Return the [x, y] coordinate for the center point of the cell that contains the specified text.  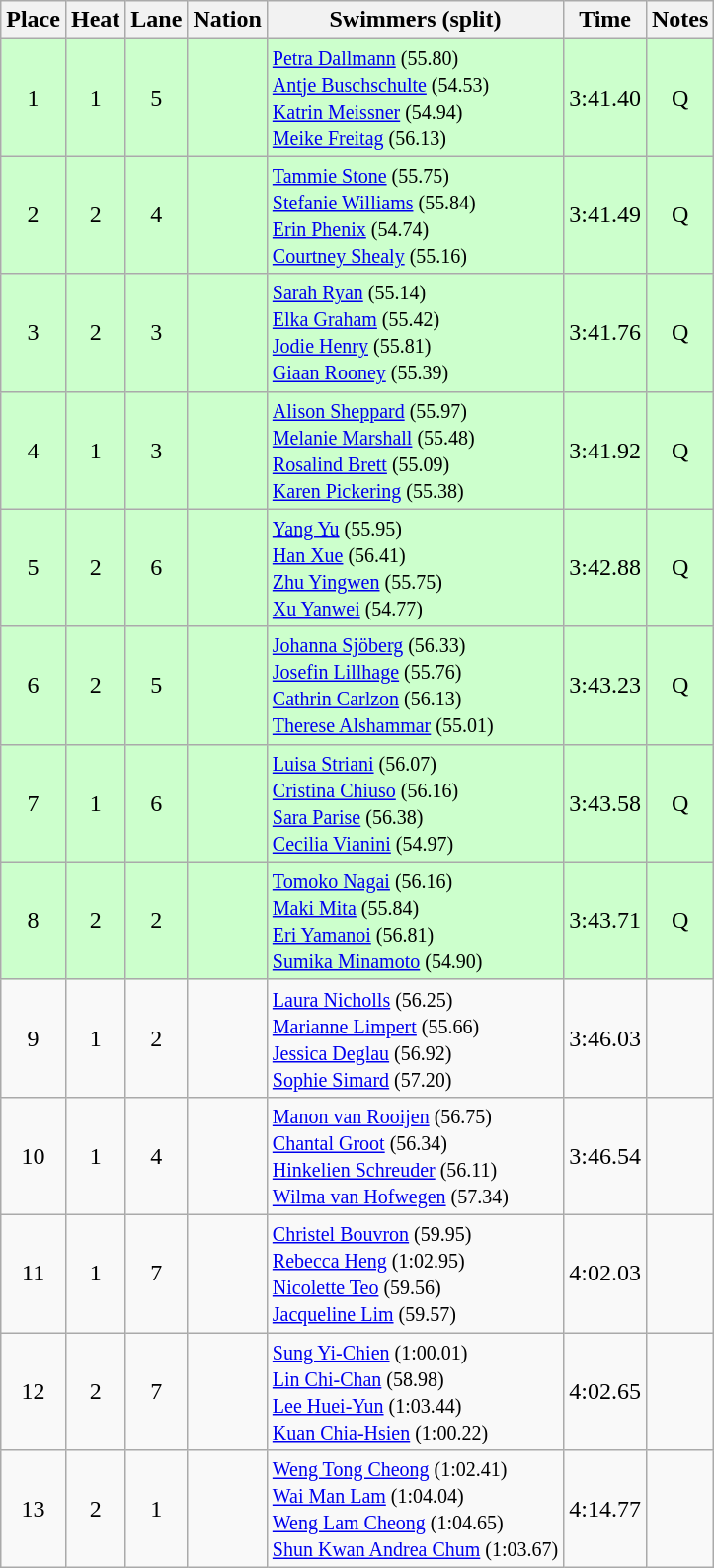
3:41.76 [605, 332]
4:14.77 [605, 1510]
4:02.65 [605, 1391]
3:41.92 [605, 451]
Petra Dallmann (55.80) Antje Buschschulte (54.53) Katrin Meissner (54.94) Meike Freitag (56.13) [415, 97]
3:41.49 [605, 215]
Yang Yu (55.95) Han Xue (56.41) Zhu Yingwen (55.75) Xu Yanwei (54.77) [415, 567]
3:46.54 [605, 1156]
3:43.58 [605, 802]
3:41.40 [605, 97]
10 [34, 1156]
Notes [679, 20]
3:46.03 [605, 1037]
3:43.23 [605, 686]
Tammie Stone (55.75)Stefanie Williams (55.84)Erin Phenix (54.74)Courtney Shealy (55.16) [415, 215]
Lane [156, 20]
Place [34, 20]
Weng Tong Cheong (1:02.41) Wai Man Lam (1:04.04) Weng Lam Cheong (1:04.65) Shun Kwan Andrea Chum (1:03.67) [415, 1510]
Laura Nicholls (56.25) Marianne Limpert (55.66) Jessica Deglau (56.92) Sophie Simard (57.20) [415, 1037]
4:02.03 [605, 1273]
Tomoko Nagai (56.16) Maki Mita (55.84) Eri Yamanoi (56.81) Sumika Minamoto (54.90) [415, 921]
Nation [227, 20]
Johanna Sjöberg (56.33) Josefin Lillhage (55.76) Cathrin Carlzon (56.13) Therese Alshammar (55.01) [415, 686]
Heat [95, 20]
12 [34, 1391]
3:42.88 [605, 567]
Luisa Striani (56.07) Cristina Chiuso (56.16) Sara Parise (56.38) Cecilia Vianini (54.97) [415, 802]
Sarah Ryan (55.14) Elka Graham (55.42) Jodie Henry (55.81) Giaan Rooney (55.39) [415, 332]
13 [34, 1510]
Manon van Rooijen (56.75) Chantal Groot (56.34) Hinkelien Schreuder (56.11) Wilma van Hofwegen (57.34) [415, 1156]
8 [34, 921]
Swimmers (split) [415, 20]
9 [34, 1037]
3:43.71 [605, 921]
Christel Bouvron (59.95) Rebecca Heng (1:02.95) Nicolette Teo (59.56) Jacqueline Lim (59.57) [415, 1273]
Time [605, 20]
11 [34, 1273]
Sung Yi-Chien (1:00.01) Lin Chi-Chan (58.98) Lee Huei-Yun (1:03.44) Kuan Chia-Hsien (1:00.22) [415, 1391]
Alison Sheppard (55.97) Melanie Marshall (55.48) Rosalind Brett (55.09) Karen Pickering (55.38) [415, 451]
